Output the (X, Y) coordinate of the center of the cell containing the given text.  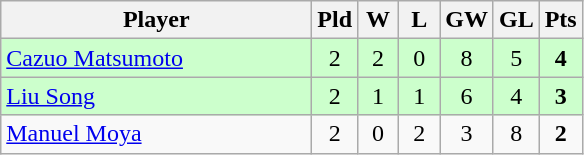
GW (467, 20)
Manuel Moya (156, 134)
Pld (335, 20)
5 (516, 58)
Cazuo Matsumoto (156, 58)
Player (156, 20)
6 (467, 96)
W (378, 20)
GL (516, 20)
Liu Song (156, 96)
Pts (560, 20)
L (420, 20)
